Provide the [X, Y] coordinate of the cell's center where the given text is located.  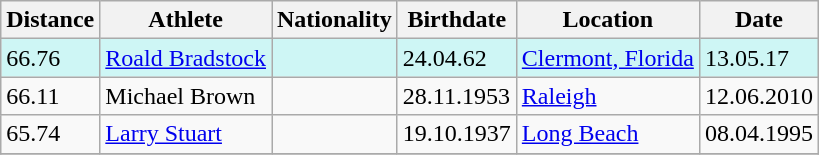
Athlete [186, 20]
12.06.2010 [758, 96]
Michael Brown [186, 96]
Birthdate [456, 20]
08.04.1995 [758, 134]
13.05.17 [758, 58]
Nationality [335, 20]
28.11.1953 [456, 96]
Distance [50, 20]
Location [608, 20]
66.76 [50, 58]
Long Beach [608, 134]
66.11 [50, 96]
Larry Stuart [186, 134]
Clermont, Florida [608, 58]
Raleigh [608, 96]
19.10.1937 [456, 134]
65.74 [50, 134]
Date [758, 20]
24.04.62 [456, 58]
Roald Bradstock [186, 58]
